Output the [X, Y] coordinate of the center of the cell containing the given text.  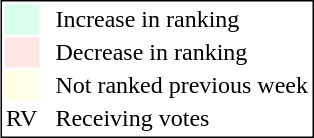
Increase in ranking [182, 19]
Decrease in ranking [182, 53]
Receiving votes [182, 119]
Not ranked previous week [182, 85]
RV [21, 119]
